For the text-containing cell, return its midpoint in (X, Y) coordinate format. 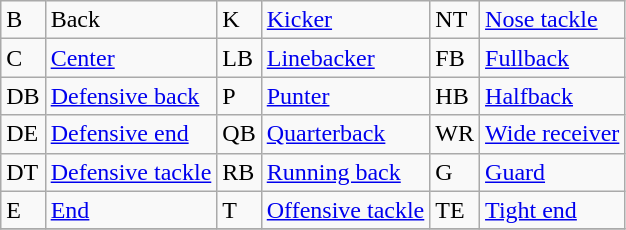
DT (23, 172)
Punter (346, 96)
Kicker (346, 20)
TE (455, 210)
Offensive tackle (346, 210)
QB (239, 134)
B (23, 20)
LB (239, 58)
P (239, 96)
RB (239, 172)
Fullback (552, 58)
Back (131, 20)
Halfback (552, 96)
Nose tackle (552, 20)
End (131, 210)
WR (455, 134)
Tight end (552, 210)
DB (23, 96)
HB (455, 96)
Defensive end (131, 134)
Wide receiver (552, 134)
Center (131, 58)
E (23, 210)
T (239, 210)
Defensive back (131, 96)
NT (455, 20)
Defensive tackle (131, 172)
DE (23, 134)
K (239, 20)
Quarterback (346, 134)
Linebacker (346, 58)
C (23, 58)
Running back (346, 172)
Guard (552, 172)
FB (455, 58)
G (455, 172)
